Return (x, y) of the center of cell containing provided text 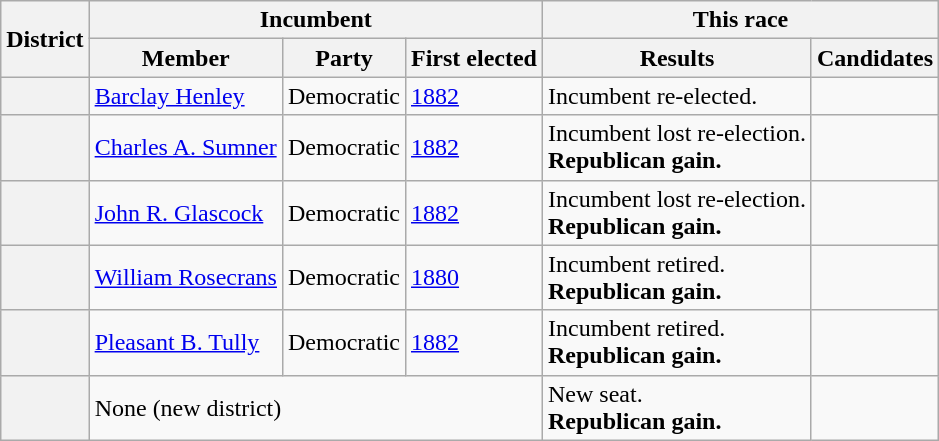
Pleasant B. Tully (186, 342)
First elected (474, 58)
District (45, 39)
Barclay Henley (186, 96)
This race (740, 20)
None (new district) (316, 408)
1880 (474, 278)
Party (344, 58)
Candidates (874, 58)
Incumbent (316, 20)
Incumbent re-elected. (676, 96)
New seat.Republican gain. (676, 408)
Charles A. Sumner (186, 148)
John R. Glascock (186, 212)
Results (676, 58)
William Rosecrans (186, 278)
Member (186, 58)
